Capture the cell that displays the provided text and extract its [X, Y] central coordinate. 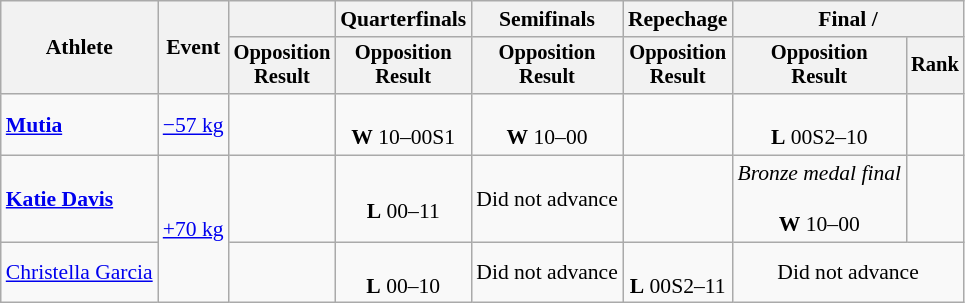
Bronze medal finalW 10–00 [819, 200]
Final / [848, 19]
W 10–00S1 [403, 124]
W 10–00 [547, 124]
L 00S2–10 [819, 124]
Repechage [678, 19]
Christella Garcia [80, 272]
Athlete [80, 48]
L 00S2–11 [678, 272]
Event [194, 48]
Rank [935, 66]
L 00–10 [403, 272]
Quarterfinals [403, 19]
Mutia [80, 124]
−57 kg [194, 124]
Semifinals [547, 19]
Katie Davis [80, 200]
L 00–11 [403, 200]
